Return [X, Y] of the center of cell containing provided text 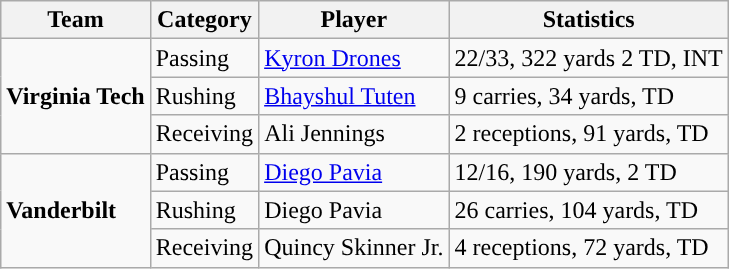
Virginia Tech [76, 96]
Team [76, 20]
Category [204, 20]
2 receptions, 91 yards, TD [588, 134]
Kyron Drones [354, 58]
Statistics [588, 20]
26 carries, 104 yards, TD [588, 210]
Bhayshul Tuten [354, 96]
22/33, 322 yards 2 TD, INT [588, 58]
9 carries, 34 yards, TD [588, 96]
Vanderbilt [76, 210]
Quincy Skinner Jr. [354, 248]
12/16, 190 yards, 2 TD [588, 172]
4 receptions, 72 yards, TD [588, 248]
Ali Jennings [354, 134]
Player [354, 20]
